Identify which cell holds the provided text, then report its (x, y) central coordinate. 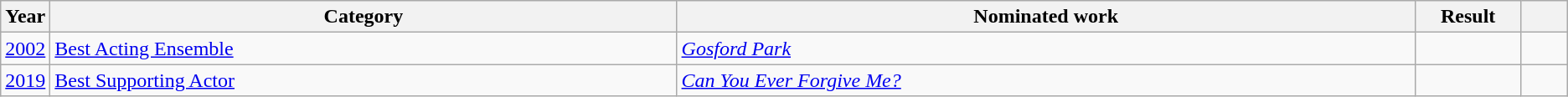
2019 (25, 80)
Best Acting Ensemble (364, 48)
Can You Ever Forgive Me? (1045, 80)
Best Supporting Actor (364, 80)
2002 (25, 48)
Gosford Park (1045, 48)
Category (364, 17)
Year (25, 17)
Result (1467, 17)
Nominated work (1045, 17)
